For the text-containing cell, return its midpoint in (X, Y) coordinate format. 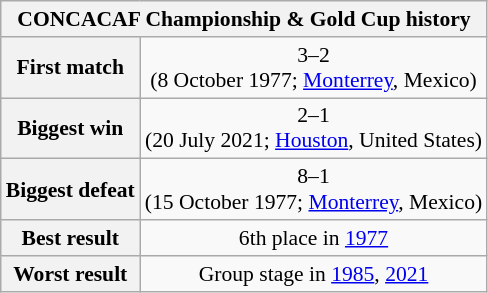
Biggest win (70, 128)
3–2 (8 October 1977; Monterrey, Mexico) (314, 68)
Best result (70, 238)
Group stage in 1985, 2021 (314, 274)
8–1 (15 October 1977; Monterrey, Mexico) (314, 190)
Biggest defeat (70, 190)
First match (70, 68)
CONCACAF Championship & Gold Cup history (244, 19)
Worst result (70, 274)
2–1 (20 July 2021; Houston, United States) (314, 128)
6th place in 1977 (314, 238)
